Identify which cell holds the provided text, then report its (X, Y) central coordinate. 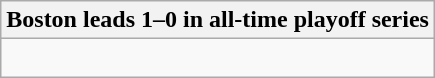
Boston leads 1–0 in all-time playoff series (218, 20)
